Detect which cell encompasses the target text, then output its (x, y) center coordinate. 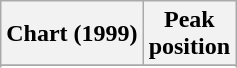
Chart (1999) (72, 34)
Peakposition (189, 34)
